Search for the cell housing the specified text and yield its (X, Y) center coordinate. 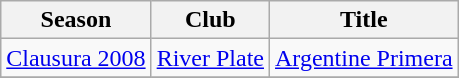
River Plate (210, 58)
Season (76, 20)
Club (210, 20)
Argentine Primera (364, 58)
Title (364, 20)
Clausura 2008 (76, 58)
